Search for the cell housing the specified text and yield its [x, y] center coordinate. 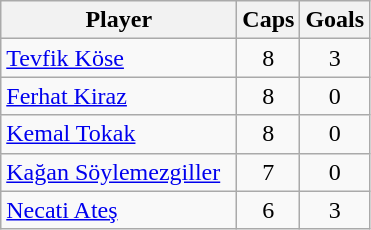
Necati Ateş [119, 210]
Player [119, 20]
Kemal Tokak [119, 134]
Caps [268, 20]
Kağan Söylemezgiller [119, 172]
7 [268, 172]
Tevfik Köse [119, 58]
Ferhat Kiraz [119, 96]
Goals [335, 20]
6 [268, 210]
